Find where the given text appears and provide that cell's center as (X, Y) coordinate. 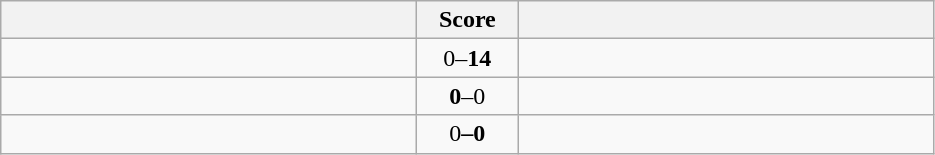
Score (468, 20)
0–14 (468, 58)
